Detect which cell encompasses the target text, then output its [x, y] center coordinate. 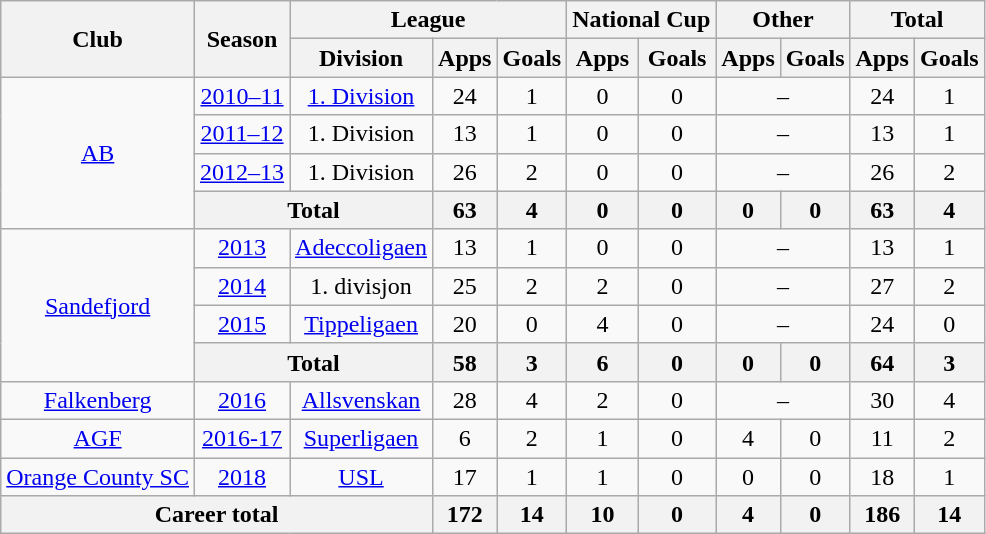
186 [882, 515]
1. divisjon [362, 286]
Superligaen [362, 438]
2016-17 [242, 438]
27 [882, 286]
Division [362, 58]
11 [882, 438]
18 [882, 477]
National Cup [642, 20]
172 [465, 515]
10 [603, 515]
Allsvenskan [362, 400]
2014 [242, 286]
17 [465, 477]
20 [465, 324]
2012–13 [242, 172]
30 [882, 400]
2015 [242, 324]
2013 [242, 248]
2016 [242, 400]
Tippeligaen [362, 324]
AGF [98, 438]
USL [362, 477]
League [428, 20]
AB [98, 153]
Club [98, 39]
Career total [217, 515]
2018 [242, 477]
Sandefjord [98, 305]
Adeccoligaen [362, 248]
2011–12 [242, 134]
Falkenberg [98, 400]
28 [465, 400]
58 [465, 362]
Season [242, 39]
Other [783, 20]
Orange County SC [98, 477]
2010–11 [242, 96]
64 [882, 362]
25 [465, 286]
